Provide the [X, Y] coordinate of the cell's center where the given text is located.  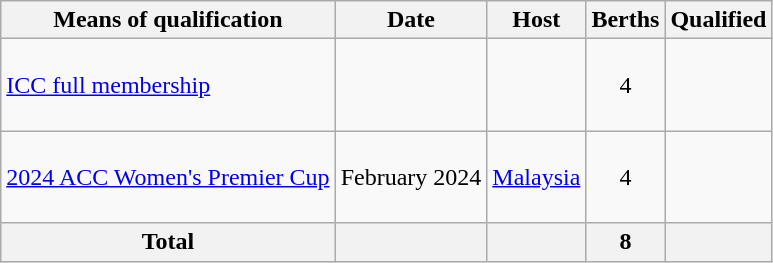
ICC full membership [168, 85]
Total [168, 242]
Means of qualification [168, 20]
Malaysia [536, 177]
Host [536, 20]
Qualified [718, 20]
Date [411, 20]
2024 ACC Women's Premier Cup [168, 177]
8 [626, 242]
February 2024 [411, 177]
Berths [626, 20]
